Locate the cell with the specified text and output its [x, y] center coordinate. 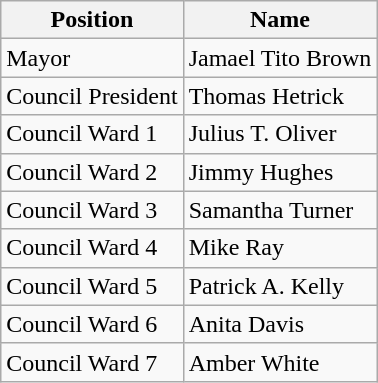
Council Ward 5 [92, 286]
Anita Davis [280, 324]
Council President [92, 96]
Jamael Tito Brown [280, 58]
Amber White [280, 362]
Julius T. Oliver [280, 134]
Position [92, 20]
Thomas Hetrick [280, 96]
Council Ward 1 [92, 134]
Council Ward 6 [92, 324]
Samantha Turner [280, 210]
Council Ward 2 [92, 172]
Patrick A. Kelly [280, 286]
Council Ward 3 [92, 210]
Name [280, 20]
Council Ward 4 [92, 248]
Jimmy Hughes [280, 172]
Mike Ray [280, 248]
Council Ward 7 [92, 362]
Mayor [92, 58]
